Extract the [x, y] coordinate from the center of the cell holding the provided text.  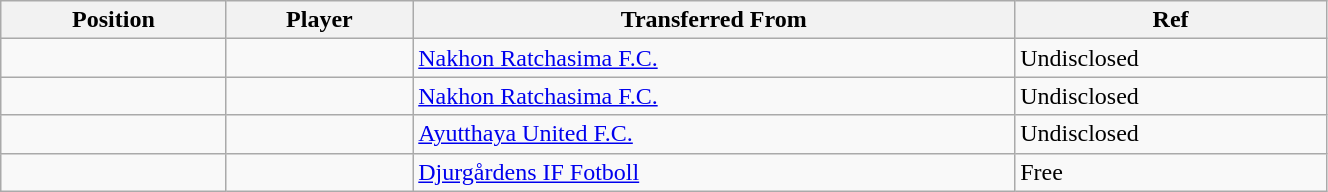
Position [114, 20]
Free [1171, 172]
Ayutthaya United F.C. [714, 134]
Player [320, 20]
Ref [1171, 20]
Djurgårdens IF Fotboll [714, 172]
Transferred From [714, 20]
